Return the [x, y] coordinate for the center point of the cell that contains the specified text.  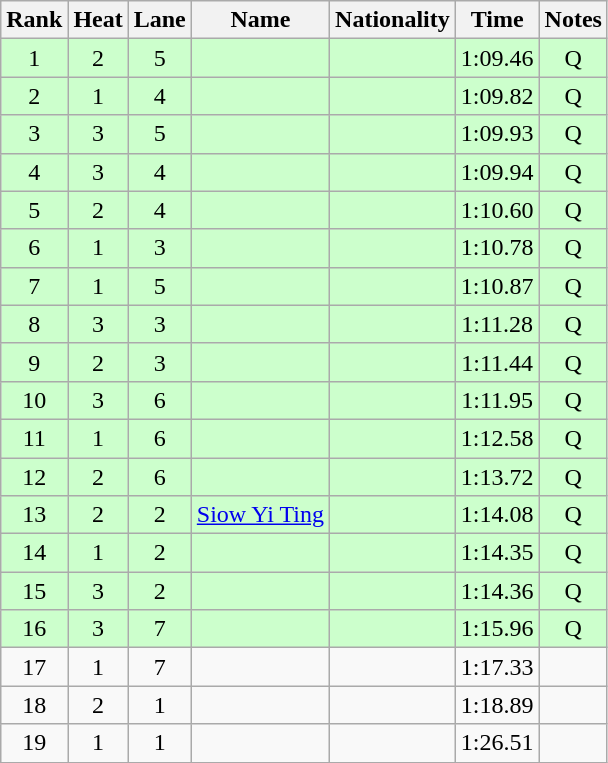
Siow Yi Ting [260, 515]
18 [34, 705]
1:09.82 [497, 96]
8 [34, 324]
13 [34, 515]
17 [34, 667]
14 [34, 553]
9 [34, 362]
1:09.93 [497, 134]
1:09.46 [497, 58]
1:17.33 [497, 667]
10 [34, 400]
1:14.08 [497, 515]
Lane [160, 20]
12 [34, 477]
1:11.95 [497, 400]
16 [34, 629]
Rank [34, 20]
Notes [573, 20]
1:14.36 [497, 591]
19 [34, 743]
11 [34, 438]
1:11.28 [497, 324]
1:18.89 [497, 705]
1:11.44 [497, 362]
1:09.94 [497, 172]
1:10.87 [497, 286]
15 [34, 591]
1:10.60 [497, 210]
1:10.78 [497, 248]
Heat [98, 20]
1:15.96 [497, 629]
1:12.58 [497, 438]
1:26.51 [497, 743]
Nationality [393, 20]
1:14.35 [497, 553]
Time [497, 20]
Name [260, 20]
1:13.72 [497, 477]
